Return the [x, y] coordinate for the center point of the cell that contains the specified text.  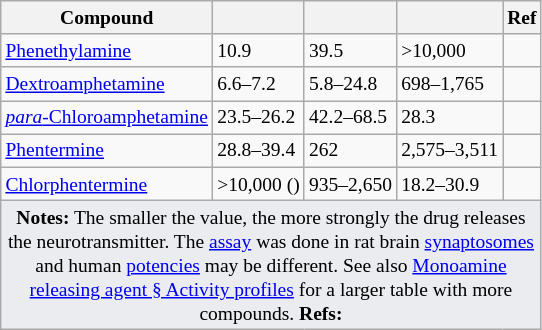
6.6–7.2 [259, 84]
>10,000 [450, 50]
Compound [107, 18]
Dextroamphetamine [107, 84]
262 [350, 150]
23.5–26.2 [259, 118]
39.5 [350, 50]
10.9 [259, 50]
Phentermine [107, 150]
698–1,765 [450, 84]
Ref [522, 18]
935–2,650 [350, 184]
>10,000 () [259, 184]
28.3 [450, 118]
5.8–24.8 [350, 84]
para-Chloroamphetamine [107, 118]
2,575–3,511 [450, 150]
42.2–68.5 [350, 118]
28.8–39.4 [259, 150]
18.2–30.9 [450, 184]
Chlorphentermine [107, 184]
Phenethylamine [107, 50]
